Pinpoint the cell where the given text exists, returning its [X, Y] midpoint coordinate. 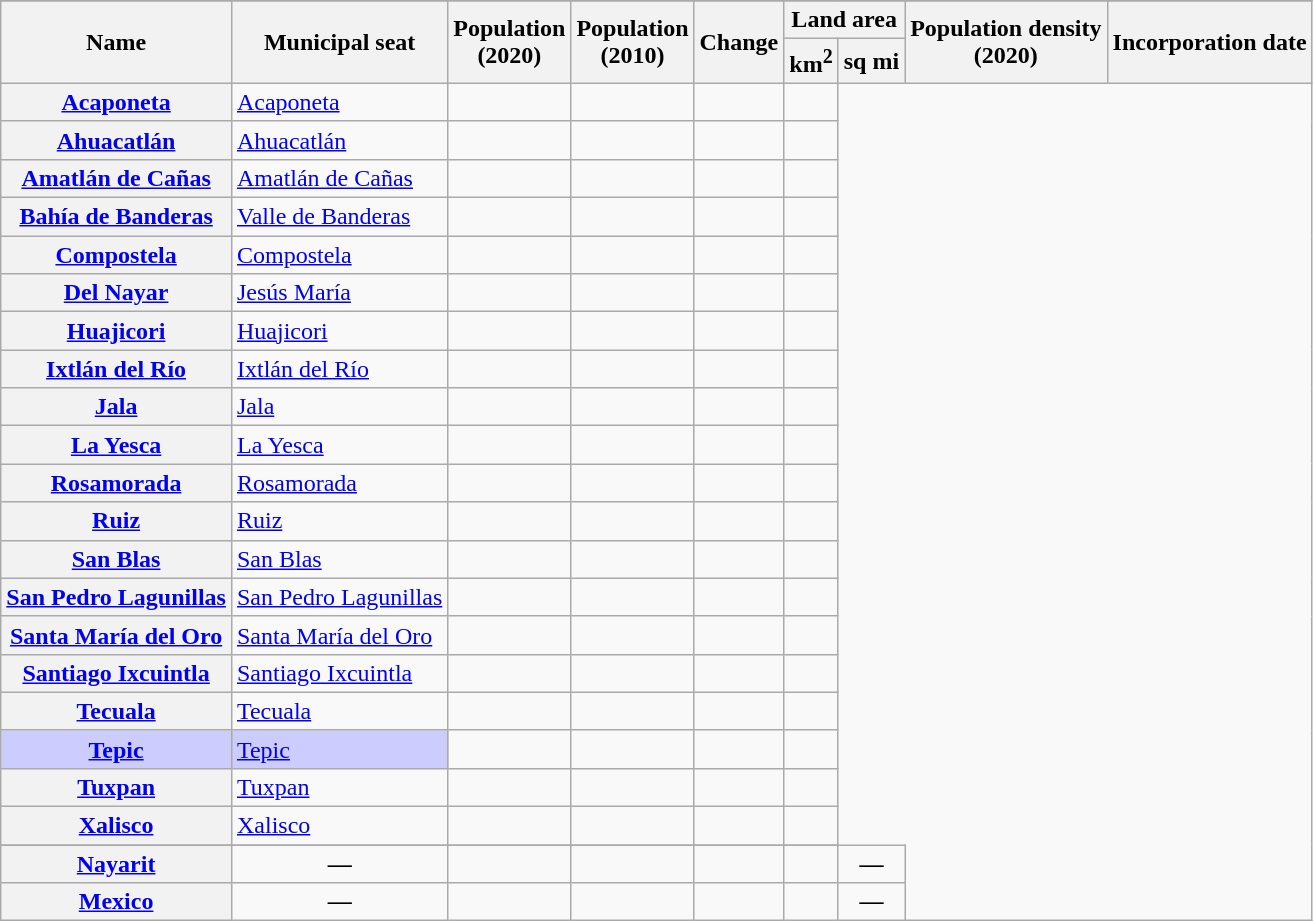
km2 [811, 62]
sq mi [871, 62]
Land area [844, 20]
Nayarit [116, 864]
Incorporation date [1210, 42]
Del Nayar [116, 293]
Change [739, 42]
Jesús María [339, 293]
Bahía de Banderas [116, 217]
Population(2010) [632, 42]
Population(2020) [510, 42]
Municipal seat [339, 42]
Name [116, 42]
Population density(2020) [1006, 42]
Mexico [116, 902]
Valle de Banderas [339, 217]
